Provide the (X, Y) coordinate of the cell's center where the given text is located.  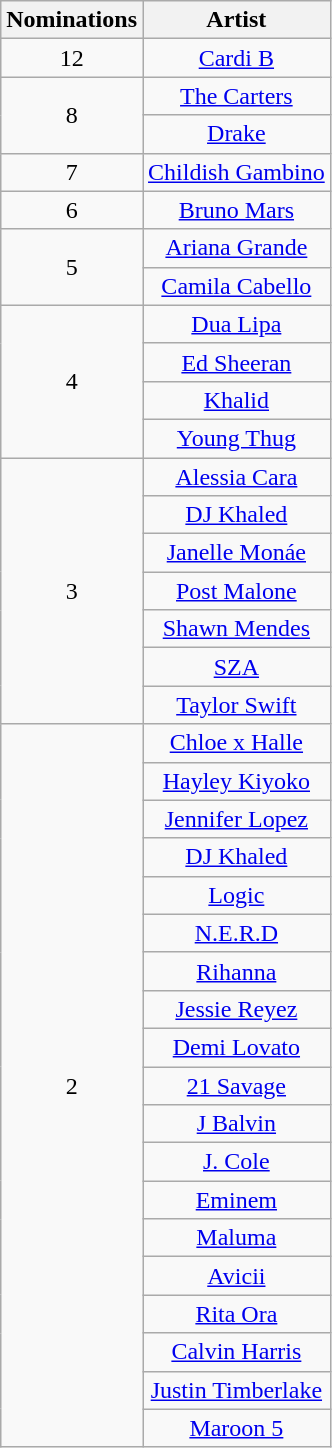
Logic (236, 895)
The Carters (236, 96)
Justin Timberlake (236, 1390)
Maluma (236, 1238)
Eminem (236, 1200)
4 (72, 381)
12 (72, 58)
Artist (236, 20)
Jennifer Lopez (236, 819)
Ariana Grande (236, 248)
Avicii (236, 1276)
5 (72, 267)
Khalid (236, 400)
Calvin Harris (236, 1352)
7 (72, 172)
J Balvin (236, 1124)
Childish Gambino (236, 172)
Rihanna (236, 971)
N.E.R.D (236, 933)
Post Malone (236, 591)
3 (72, 591)
Alessia Cara (236, 477)
Drake (236, 134)
21 Savage (236, 1085)
Taylor Swift (236, 705)
J. Cole (236, 1162)
Janelle Monáe (236, 553)
Maroon 5 (236, 1428)
2 (72, 1086)
Shawn Mendes (236, 629)
Hayley Kiyoko (236, 781)
Camila Cabello (236, 286)
Rita Ora (236, 1314)
SZA (236, 667)
Dua Lipa (236, 324)
Young Thug (236, 438)
Nominations (72, 20)
Jessie Reyez (236, 1009)
6 (72, 210)
8 (72, 115)
Bruno Mars (236, 210)
Ed Sheeran (236, 362)
Demi Lovato (236, 1047)
Chloe x Halle (236, 743)
Cardi B (236, 58)
